For the text-containing cell, return its midpoint in [X, Y] coordinate format. 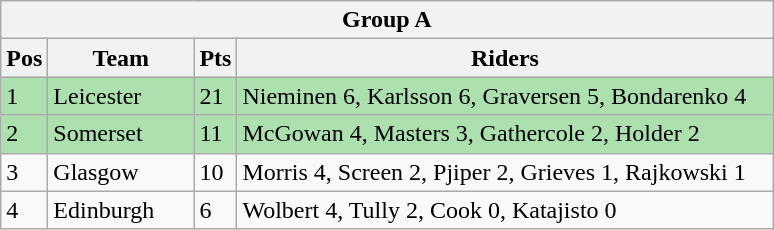
1 [24, 96]
3 [24, 172]
Leicester [121, 96]
Pos [24, 58]
Morris 4, Screen 2, Pjiper 2, Grieves 1, Rajkowski 1 [505, 172]
Edinburgh [121, 210]
11 [216, 134]
21 [216, 96]
Glasgow [121, 172]
2 [24, 134]
McGowan 4, Masters 3, Gathercole 2, Holder 2 [505, 134]
Nieminen 6, Karlsson 6, Graversen 5, Bondarenko 4 [505, 96]
10 [216, 172]
Team [121, 58]
Pts [216, 58]
6 [216, 210]
Wolbert 4, Tully 2, Cook 0, Katajisto 0 [505, 210]
Group A [387, 20]
4 [24, 210]
Somerset [121, 134]
Riders [505, 58]
